Determine the [x, y] coordinate at the center of the cell enclosing the given text.  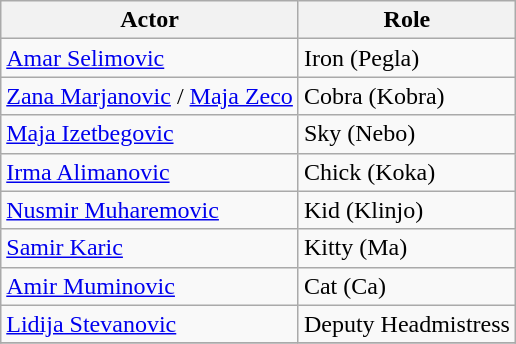
Irma Alimanovic [150, 172]
Nusmir Muharemovic [150, 210]
Deputy Headmistress [406, 324]
Cat (Ca) [406, 286]
Zana Marjanovic / Maja Zeco [150, 96]
Actor [150, 20]
Iron (Pegla) [406, 58]
Chick (Koka) [406, 172]
Maja Izetbegovic [150, 134]
Amir Muminovic [150, 286]
Lidija Stevanovic [150, 324]
Role [406, 20]
Sky (Nebo) [406, 134]
Cobra (Kobra) [406, 96]
Kitty (Ma) [406, 248]
Samir Karic [150, 248]
Amar Selimovic [150, 58]
Kid (Klinjo) [406, 210]
